Identify which cell holds the provided text, then report its (x, y) central coordinate. 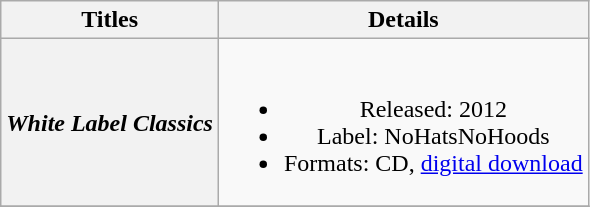
White Label Classics (110, 122)
Titles (110, 20)
Released: 2012Label: NoHatsNoHoodsFormats: CD, digital download (403, 122)
Details (403, 20)
